Output the [x, y] coordinate of the center of the cell containing the given text.  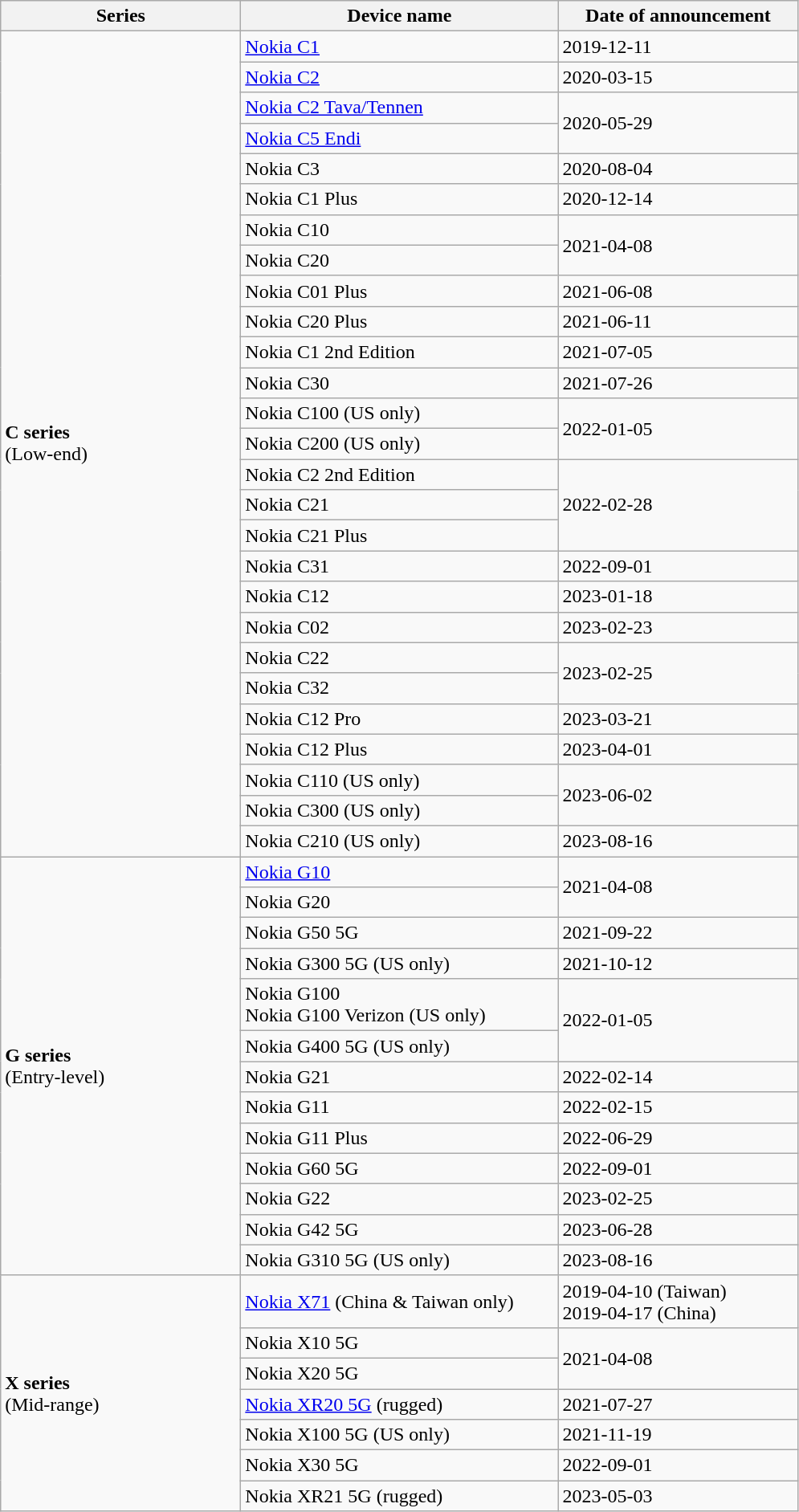
Nokia C22 [400, 658]
Nokia X100 5G (US only) [400, 1435]
2023-06-02 [678, 795]
2020-05-29 [678, 123]
Nokia X10 5G [400, 1343]
2021-07-26 [678, 383]
Nokia G22 [400, 1199]
Nokia G11 Plus [400, 1138]
Nokia G310 5G (US only) [400, 1260]
Nokia C2 2nd Edition [400, 475]
Nokia C31 [400, 566]
Nokia G400 5G (US only) [400, 1046]
2021-06-08 [678, 291]
Nokia G21 [400, 1077]
Nokia XR20 5G (rugged) [400, 1404]
Nokia G60 5G [400, 1168]
Nokia C12 Pro [400, 719]
Nokia C1 2nd Edition [400, 352]
Nokia G300 5G (US only) [400, 964]
Nokia C300 (US only) [400, 810]
Nokia C20 [400, 260]
Nokia G10 [400, 871]
2023-02-23 [678, 627]
Nokia C10 [400, 230]
2020-08-04 [678, 169]
Nokia C200 (US only) [400, 444]
Device name [400, 16]
Nokia C21 Plus [400, 536]
2020-12-14 [678, 199]
Date of announcement [678, 16]
2019-04-10 (Taiwan) 2019-04-17 (China) [678, 1301]
X series(Mid-range) [120, 1392]
G series(Entry-level) [120, 1066]
2021-06-11 [678, 321]
Series [120, 16]
2023-03-21 [678, 719]
Nokia G11 [400, 1107]
2022-02-28 [678, 505]
Nokia C210 (US only) [400, 841]
Nokia G50 5G [400, 933]
Nokia C12 Plus [400, 749]
Nokia C2 [400, 77]
Nokia C32 [400, 688]
2021-07-05 [678, 352]
Nokia XR21 5G (rugged) [400, 1496]
Nokia C02 [400, 627]
Nokia X30 5G [400, 1465]
Nokia C110 (US only) [400, 780]
Nokia C3 [400, 169]
2023-01-18 [678, 597]
2022-02-14 [678, 1077]
Nokia C12 [400, 597]
2021-09-22 [678, 933]
Nokia G20 [400, 903]
Nokia C20 Plus [400, 321]
Nokia C5 Endi [400, 138]
2021-11-19 [678, 1435]
Nokia X20 5G [400, 1373]
2022-02-15 [678, 1107]
2021-07-27 [678, 1404]
Nokia G42 5G [400, 1229]
Nokia C1 Plus [400, 199]
Nokia X71 (China & Taiwan only) [400, 1301]
Nokia C21 [400, 505]
Nokia C1 [400, 47]
Nokia C2 Tava/Tennen [400, 108]
Nokia C100 (US only) [400, 414]
2023-06-28 [678, 1229]
2022-06-29 [678, 1138]
Nokia C30 [400, 383]
2019-12-11 [678, 47]
C series(Low-end) [120, 444]
2021-10-12 [678, 964]
2023-05-03 [678, 1496]
2020-03-15 [678, 77]
Nokia G100Nokia G100 Verizon (US only) [400, 1005]
Nokia C01 Plus [400, 291]
2023-04-01 [678, 749]
